Determine the [x, y] coordinate at the center of the cell enclosing the given text.  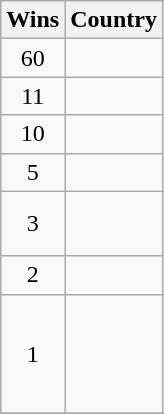
1 [33, 354]
3 [33, 224]
Country [114, 20]
5 [33, 172]
60 [33, 58]
10 [33, 134]
11 [33, 96]
Wins [33, 20]
2 [33, 275]
